Locate the cell with the specified text and output its (x, y) center coordinate. 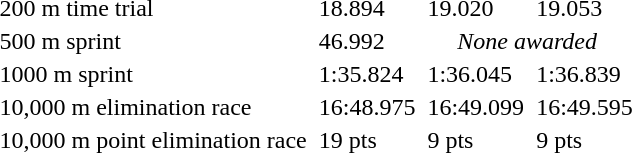
46.992 (367, 41)
16:49.099 (476, 107)
1:36.045 (476, 74)
1:35.824 (367, 74)
16:48.975 (367, 107)
